Pinpoint the cell where the given text exists, returning its [x, y] midpoint coordinate. 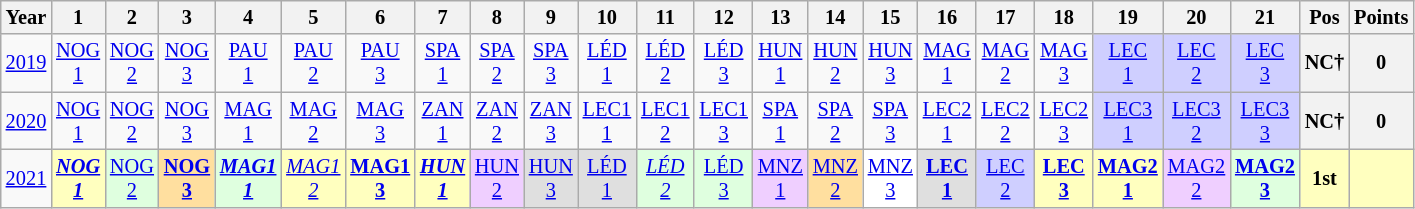
7 [442, 17]
MAG11 [248, 178]
18 [1064, 17]
MNZ1 [780, 178]
1st [1324, 178]
2 [132, 17]
13 [780, 17]
MAG23 [1265, 178]
2020 [26, 121]
17 [1005, 17]
11 [665, 17]
ZAN3 [551, 121]
5 [313, 17]
LEC13 [723, 121]
9 [551, 17]
MAG21 [1128, 178]
ZAN1 [442, 121]
4 [248, 17]
LEC31 [1128, 121]
6 [380, 17]
14 [836, 17]
MNZ2 [836, 178]
LEC23 [1064, 121]
LEC11 [607, 121]
16 [947, 17]
LEC21 [947, 121]
20 [1196, 17]
2019 [26, 63]
MNZ3 [890, 178]
Pos [1324, 17]
MAG22 [1196, 178]
LEC33 [1265, 121]
LEC22 [1005, 121]
LEC12 [665, 121]
PAU3 [380, 63]
2021 [26, 178]
19 [1128, 17]
15 [890, 17]
10 [607, 17]
LEC32 [1196, 121]
MAG12 [313, 178]
MAG13 [380, 178]
3 [187, 17]
12 [723, 17]
Year [26, 17]
8 [497, 17]
ZAN2 [497, 121]
PAU1 [248, 63]
Points [1381, 17]
PAU2 [313, 63]
21 [1265, 17]
1 [78, 17]
